From the cell containing the given text, extract its center point as [X, Y] coordinate. 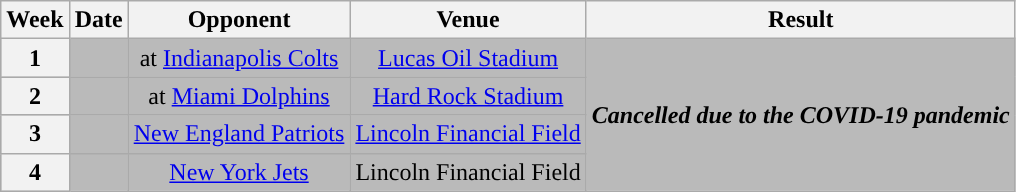
4 [35, 172]
Week [35, 20]
Result [800, 20]
Lucas Oil Stadium [468, 58]
1 [35, 58]
3 [35, 134]
Date [98, 20]
at Miami Dolphins [239, 96]
New England Patriots [239, 134]
Hard Rock Stadium [468, 96]
at Indianapolis Colts [239, 58]
Venue [468, 20]
Cancelled due to the COVID-19 pandemic [800, 115]
2 [35, 96]
New York Jets [239, 172]
Opponent [239, 20]
